Provide the [x, y] coordinate of the cell's center where the given text is located.  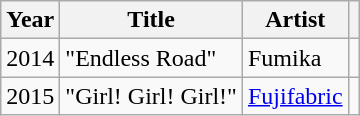
Fujifabric [295, 96]
Fumika [295, 58]
2015 [30, 96]
Year [30, 20]
"Endless Road" [152, 58]
Title [152, 20]
2014 [30, 58]
"Girl! Girl! Girl!" [152, 96]
Artist [295, 20]
